From the cell containing the given text, extract its center point as [x, y] coordinate. 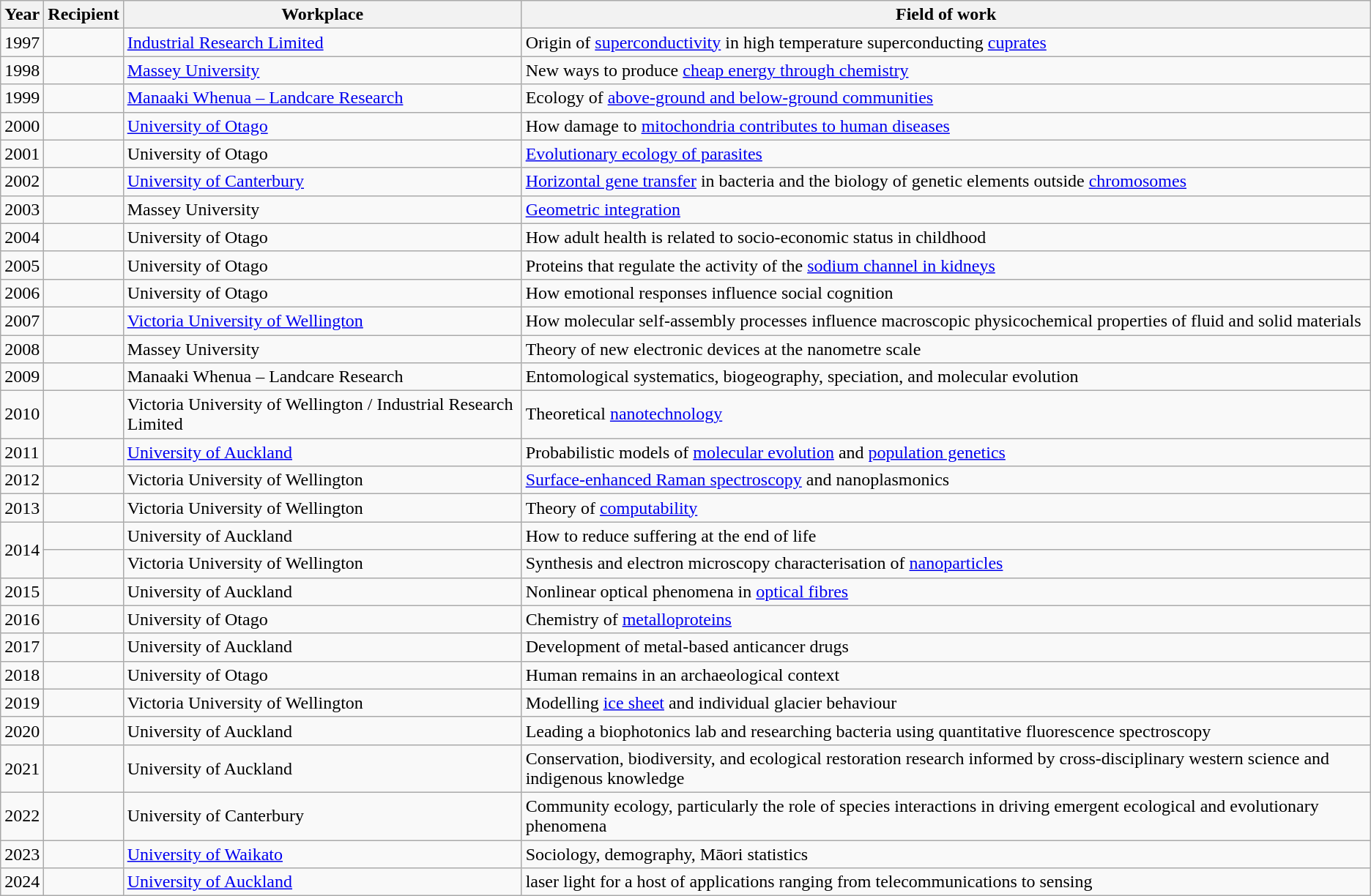
New ways to produce cheap energy through chemistry [946, 70]
Sociology, demography, Māori statistics [946, 854]
2016 [22, 619]
Evolutionary ecology of parasites [946, 154]
How adult health is related to socio-economic status in childhood [946, 237]
laser light for a host of applications ranging from telecommunications to sensing [946, 882]
Modelling ice sheet and individual glacier behaviour [946, 703]
2021 [22, 769]
2004 [22, 237]
2018 [22, 675]
Theory of new electronic devices at the nanometre scale [946, 349]
2022 [22, 815]
2003 [22, 209]
Synthesis and electron microscopy characterisation of nanoparticles [946, 564]
Leading a biophotonics lab and researching bacteria using quantitative fluorescence spectroscopy [946, 731]
Field of work [946, 15]
How damage to mitochondria contributes to human diseases [946, 126]
2002 [22, 182]
2024 [22, 882]
Proteins that regulate the activity of the sodium channel in kidneys [946, 265]
Human remains in an archaeological context [946, 675]
Theory of computability [946, 508]
1999 [22, 98]
2000 [22, 126]
Horizontal gene transfer in bacteria and the biology of genetic elements outside chromosomes [946, 182]
Workplace [322, 15]
2017 [22, 647]
Probabilistic models of molecular evolution and population genetics [946, 452]
How emotional responses influence social cognition [946, 293]
2019 [22, 703]
1998 [22, 70]
2020 [22, 731]
2008 [22, 349]
Community ecology, particularly the role of species interactions in driving emergent ecological and evolutionary phenomena [946, 815]
1997 [22, 42]
2005 [22, 265]
Entomological systematics, biogeography, speciation, and molecular evolution [946, 377]
2023 [22, 854]
2001 [22, 154]
Recipient [83, 15]
Theoretical nanotechnology [946, 414]
Surface-enhanced Raman spectroscopy and nanoplasmonics [946, 480]
Chemistry of metalloproteins [946, 619]
2015 [22, 591]
Conservation, biodiversity, and ecological restoration research informed by cross-disciplinary western science and indigenous knowledge [946, 769]
Year [22, 15]
2006 [22, 293]
Ecology of above-ground and below-ground communities [946, 98]
Geometric integration [946, 209]
Nonlinear optical phenomena in optical fibres [946, 591]
2011 [22, 452]
How molecular self-assembly processes influence macroscopic physicochemical properties of fluid and solid materials [946, 321]
Origin of superconductivity in high temperature superconducting cuprates [946, 42]
2012 [22, 480]
2007 [22, 321]
2010 [22, 414]
Development of metal-based anticancer drugs [946, 647]
How to reduce suffering at the end of life [946, 536]
Industrial Research Limited [322, 42]
2013 [22, 508]
University of Waikato [322, 854]
2009 [22, 377]
2014 [22, 550]
Victoria University of Wellington / Industrial Research Limited [322, 414]
